From the cell containing the given text, extract its center point as (X, Y) coordinate. 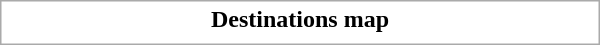
Destinations map (300, 19)
